For the text-containing cell, return its midpoint in (x, y) coordinate format. 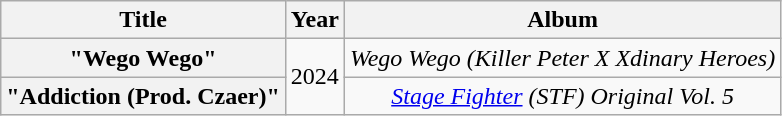
Stage Fighter (STF) Original Vol. 5 (562, 96)
Title (144, 20)
2024 (314, 77)
"Wego Wego" (144, 58)
Wego Wego (Killer Peter X Xdinary Heroes) (562, 58)
Year (314, 20)
"Addiction (Prod. Czaer)" (144, 96)
Album (562, 20)
